From the cell containing the given text, extract its center point as (x, y) coordinate. 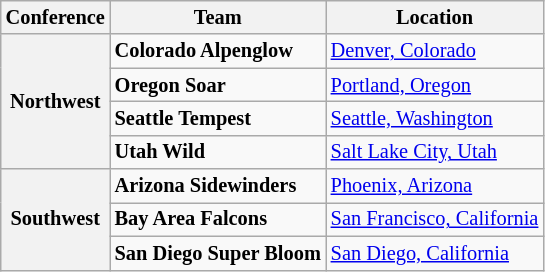
Seattle Tempest (218, 118)
Conference (56, 17)
Portland, Oregon (434, 85)
Arizona Sidewinders (218, 186)
San Francisco, California (434, 219)
San Diego, California (434, 253)
Salt Lake City, Utah (434, 152)
Seattle, Washington (434, 118)
San Diego Super Bloom (218, 253)
Colorado Alpenglow (218, 51)
Phoenix, Arizona (434, 186)
Utah Wild (218, 152)
Denver, Colorado (434, 51)
Southwest (56, 220)
Location (434, 17)
Northwest (56, 102)
Oregon Soar (218, 85)
Team (218, 17)
Bay Area Falcons (218, 219)
